Capture the cell that displays the provided text and extract its [x, y] central coordinate. 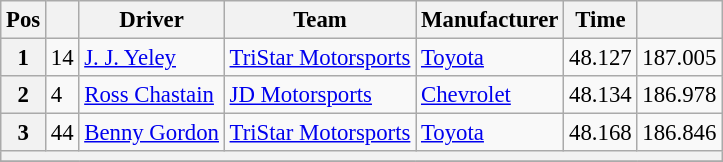
Benny Gordon [152, 133]
2 [24, 95]
4 [62, 95]
Ross Chastain [152, 95]
48.127 [600, 58]
J. J. Yeley [152, 58]
Chevrolet [490, 95]
48.168 [600, 133]
44 [62, 133]
Time [600, 20]
186.978 [680, 95]
Pos [24, 20]
186.846 [680, 133]
48.134 [600, 95]
Team [320, 20]
14 [62, 58]
JD Motorsports [320, 95]
3 [24, 133]
Manufacturer [490, 20]
Driver [152, 20]
1 [24, 58]
187.005 [680, 58]
